Capture the cell that displays the provided text and extract its [x, y] central coordinate. 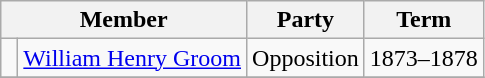
Member [124, 20]
Opposition [306, 58]
William Henry Groom [132, 58]
Party [306, 20]
Term [424, 20]
1873–1878 [424, 58]
